Search for the cell housing the specified text and yield its (x, y) center coordinate. 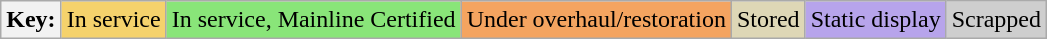
Scrapped (996, 20)
In service, Mainline Certified (314, 20)
Under overhaul/restoration (596, 20)
Stored (768, 20)
Key: (31, 20)
In service (114, 20)
Static display (876, 20)
